Detect which cell encompasses the target text, then output its [x, y] center coordinate. 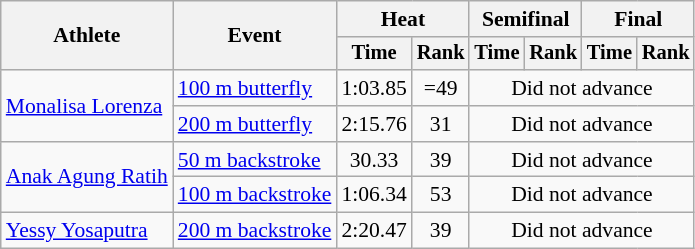
Heat [402, 19]
100 m backstroke [255, 195]
Athlete [87, 36]
53 [441, 195]
31 [441, 124]
200 m backstroke [255, 231]
50 m backstroke [255, 160]
2:15.76 [374, 124]
1:03.85 [374, 88]
200 m butterfly [255, 124]
Anak Agung Ratih [87, 178]
=49 [441, 88]
Yessy Yosaputra [87, 231]
100 m butterfly [255, 88]
Final [638, 19]
Semifinal [525, 19]
Event [255, 36]
2:20.47 [374, 231]
1:06.34 [374, 195]
30.33 [374, 160]
Monalisa Lorenza [87, 106]
